From the cell containing the given text, extract its center point as [X, Y] coordinate. 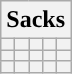
Sacks [36, 20]
